Detect which cell encompasses the target text, then output its (x, y) center coordinate. 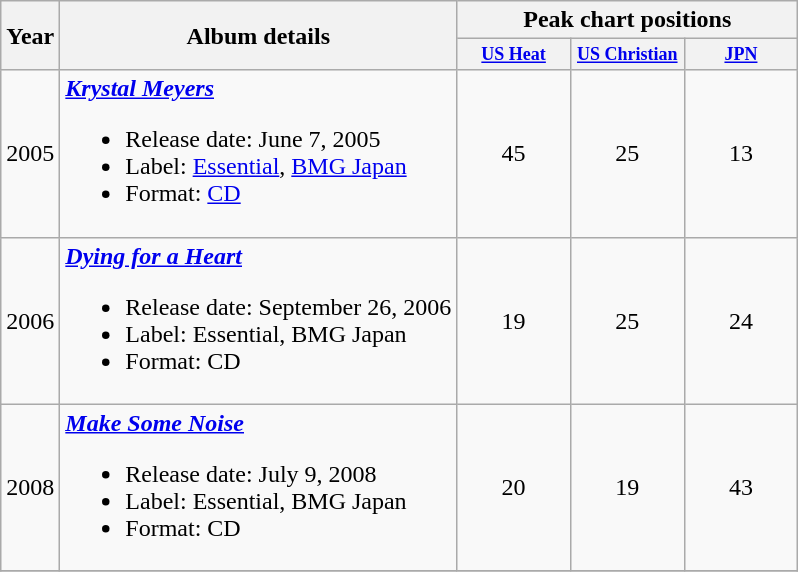
20 (514, 488)
13 (741, 154)
US Heat (514, 54)
43 (741, 488)
45 (514, 154)
JPN (741, 54)
2005 (30, 154)
2008 (30, 488)
US Christian (627, 54)
2006 (30, 320)
Dying for a HeartRelease date: September 26, 2006Label: Essential, BMG JapanFormat: CD (258, 320)
Make Some NoiseRelease date: July 9, 2008Label: Essential, BMG JapanFormat: CD (258, 488)
24 (741, 320)
Album details (258, 36)
Year (30, 36)
Peak chart positions (628, 20)
Krystal MeyersRelease date: June 7, 2005Label: Essential, BMG JapanFormat: CD (258, 154)
